Extract the (x, y) coordinate from the center of the cell holding the provided text.  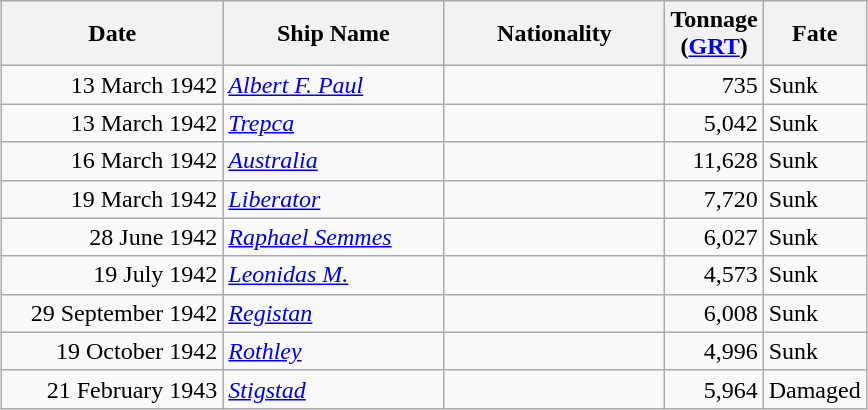
Tonnage (GRT) (714, 34)
Ship Name (334, 34)
Fate (814, 34)
7,720 (714, 199)
19 October 1942 (112, 351)
5,042 (714, 123)
Nationality (554, 34)
28 June 1942 (112, 237)
19 March 1942 (112, 199)
Damaged (814, 389)
Rothley (334, 351)
Date (112, 34)
29 September 1942 (112, 313)
Raphael Semmes (334, 237)
4,996 (714, 351)
6,027 (714, 237)
Australia (334, 161)
11,628 (714, 161)
Trepca (334, 123)
Stigstad (334, 389)
Registan (334, 313)
Leonidas M. (334, 275)
4,573 (714, 275)
Albert F. Paul (334, 85)
Liberator (334, 199)
5,964 (714, 389)
16 March 1942 (112, 161)
6,008 (714, 313)
735 (714, 85)
19 July 1942 (112, 275)
21 February 1943 (112, 389)
